Extract the [x, y] coordinate from the center of the cell holding the provided text.  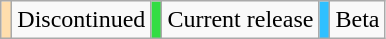
Current release [240, 20]
Discontinued [82, 20]
Beta [358, 20]
